Search for the cell housing the specified text and yield its (x, y) center coordinate. 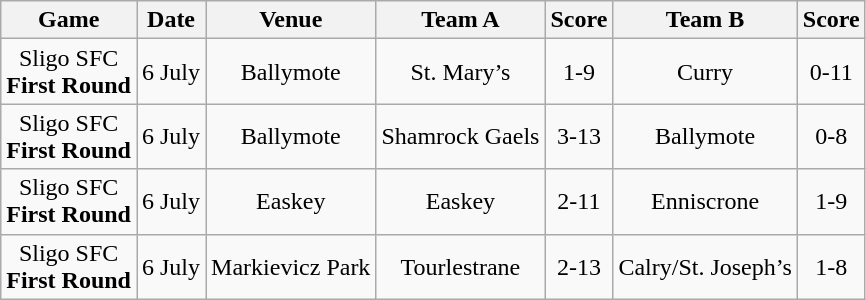
St. Mary’s (460, 72)
Venue (291, 20)
2-11 (579, 202)
Calry/St. Joseph’s (705, 266)
Game (69, 20)
Team B (705, 20)
0-8 (831, 136)
Curry (705, 72)
Team A (460, 20)
1-8 (831, 266)
Enniscrone (705, 202)
3-13 (579, 136)
2-13 (579, 266)
Tourlestrane (460, 266)
Date (170, 20)
Markievicz Park (291, 266)
0-11 (831, 72)
Shamrock Gaels (460, 136)
